Output the [X, Y] coordinate of the center of the cell containing the given text.  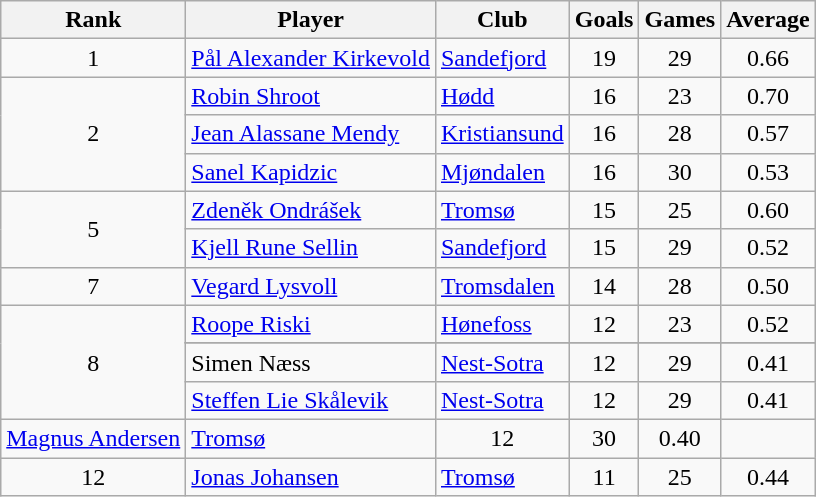
0.57 [768, 134]
Rank [94, 20]
7 [94, 286]
Roope Riski [311, 324]
0.70 [768, 96]
Average [768, 20]
Mjøndalen [502, 172]
Kjell Rune Sellin [311, 248]
0.44 [768, 477]
0.53 [768, 172]
5 [94, 229]
0.66 [768, 58]
0.60 [768, 210]
0.40 [680, 438]
Vegard Lysvoll [311, 286]
11 [604, 477]
Hødd [502, 96]
Magnus Andersen [94, 438]
Kristiansund [502, 134]
Player [311, 20]
Games [680, 20]
8 [94, 362]
Goals [604, 20]
Sanel Kapidzic [311, 172]
Jean Alassane Mendy [311, 134]
Jonas Johansen [311, 477]
14 [604, 286]
19 [604, 58]
Pål Alexander Kirkevold [311, 58]
2 [94, 134]
0.50 [768, 286]
Simen Næss [311, 362]
Steffen Lie Skålevik [311, 400]
1 [94, 58]
Club [502, 20]
Tromsdalen [502, 286]
Zdeněk Ondrášek [311, 210]
Robin Shroot [311, 96]
Hønefoss [502, 324]
